Output the [x, y] coordinate of the center of the cell containing the given text.  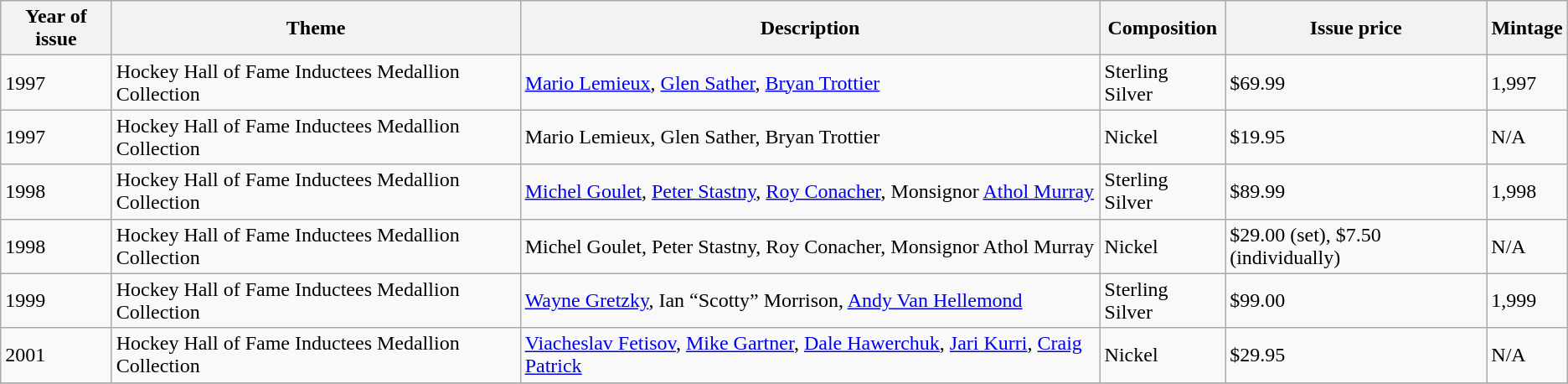
Theme [316, 29]
$19.95 [1356, 138]
Issue price [1356, 29]
1,998 [1527, 191]
$29.95 [1356, 355]
1,999 [1527, 300]
$89.99 [1356, 191]
Wayne Gretzky, Ian “Scotty” Morrison, Andy Van Hellemond [810, 300]
Description [810, 29]
Viacheslav Fetisov, Mike Gartner, Dale Hawerchuk, Jari Kurri, Craig Patrick [810, 355]
1,997 [1527, 82]
2001 [56, 355]
$99.00 [1356, 300]
1999 [56, 300]
Composition [1163, 29]
$29.00 (set), $7.50 (individually) [1356, 246]
$69.99 [1356, 82]
Year of issue [56, 29]
Mintage [1527, 29]
